Return the [X, Y] coordinate for the center point of the cell that contains the specified text.  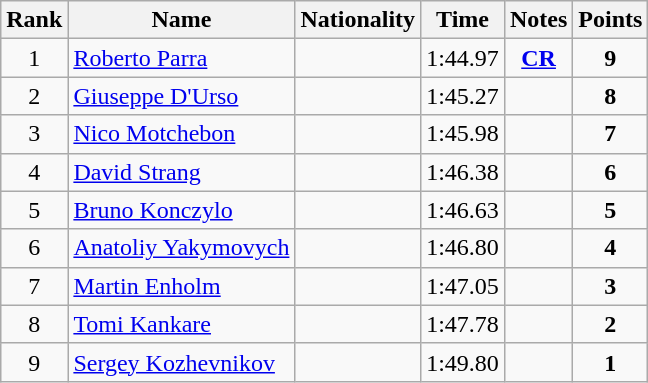
Giuseppe D'Urso [182, 96]
Nico Motchebon [182, 134]
Notes [538, 20]
1:46.63 [463, 210]
Martin Enholm [182, 286]
Bruno Konczylo [182, 210]
1:45.27 [463, 96]
Time [463, 20]
1:46.38 [463, 172]
Points [610, 20]
David Strang [182, 172]
Sergey Kozhevnikov [182, 362]
Anatoliy Yakymovych [182, 248]
1:47.05 [463, 286]
CR [538, 58]
1:49.80 [463, 362]
1:47.78 [463, 324]
1:46.80 [463, 248]
Roberto Parra [182, 58]
Rank [34, 20]
1:45.98 [463, 134]
1:44.97 [463, 58]
Tomi Kankare [182, 324]
Nationality [358, 20]
Name [182, 20]
